Detect which cell encompasses the target text, then output its [x, y] center coordinate. 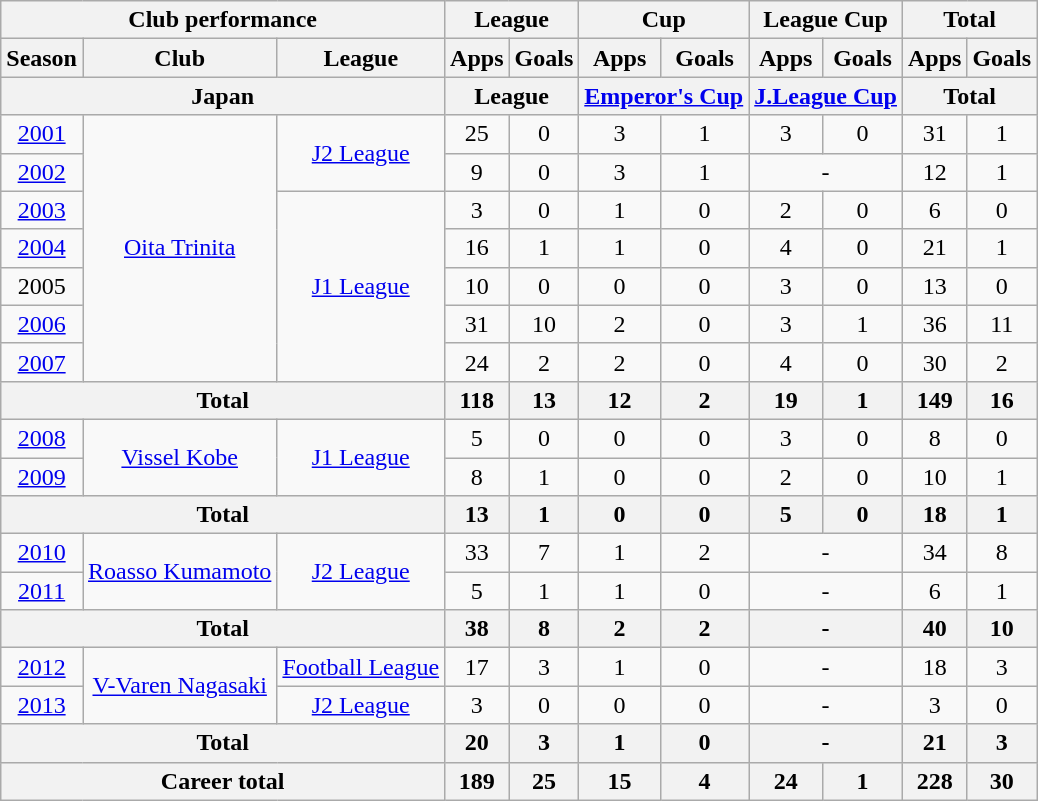
38 [477, 629]
19 [786, 400]
Japan [223, 96]
40 [934, 629]
7 [544, 553]
Career total [223, 781]
9 [477, 172]
J.League Cup [826, 96]
2008 [42, 438]
228 [934, 781]
League Cup [826, 20]
149 [934, 400]
Roasso Kumamoto [179, 572]
Cup [664, 20]
2009 [42, 477]
Season [42, 58]
2006 [42, 324]
2007 [42, 362]
2012 [42, 667]
118 [477, 400]
15 [620, 781]
2005 [42, 286]
2001 [42, 134]
34 [934, 553]
17 [477, 667]
189 [477, 781]
Oita Trinita [179, 248]
2010 [42, 553]
11 [1002, 324]
2003 [42, 210]
2004 [42, 248]
2011 [42, 591]
V-Varen Nagasaki [179, 686]
33 [477, 553]
Emperor's Cup [664, 96]
2002 [42, 172]
Club performance [223, 20]
2013 [42, 705]
Club [179, 58]
Football League [361, 667]
Vissel Kobe [179, 457]
20 [477, 743]
36 [934, 324]
